Identify which cell holds the provided text, then report its [x, y] central coordinate. 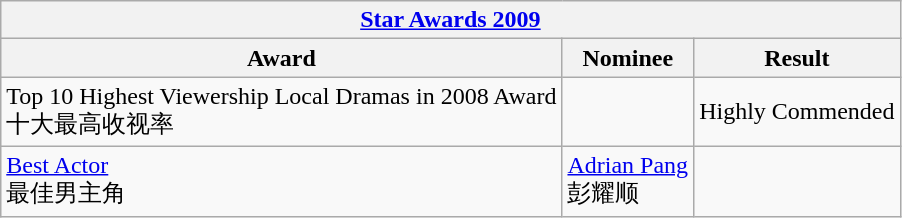
Adrian Pang 彭耀顺 [628, 181]
Result [797, 58]
Best Actor 最佳男主角 [282, 181]
Star Awards 2009 [450, 20]
Nominee [628, 58]
Award [282, 58]
Highly Commended [797, 112]
Top 10 Highest Viewership Local Dramas in 2008 Award 十大最高收视率 [282, 112]
